Capture the cell that displays the provided text and extract its [X, Y] central coordinate. 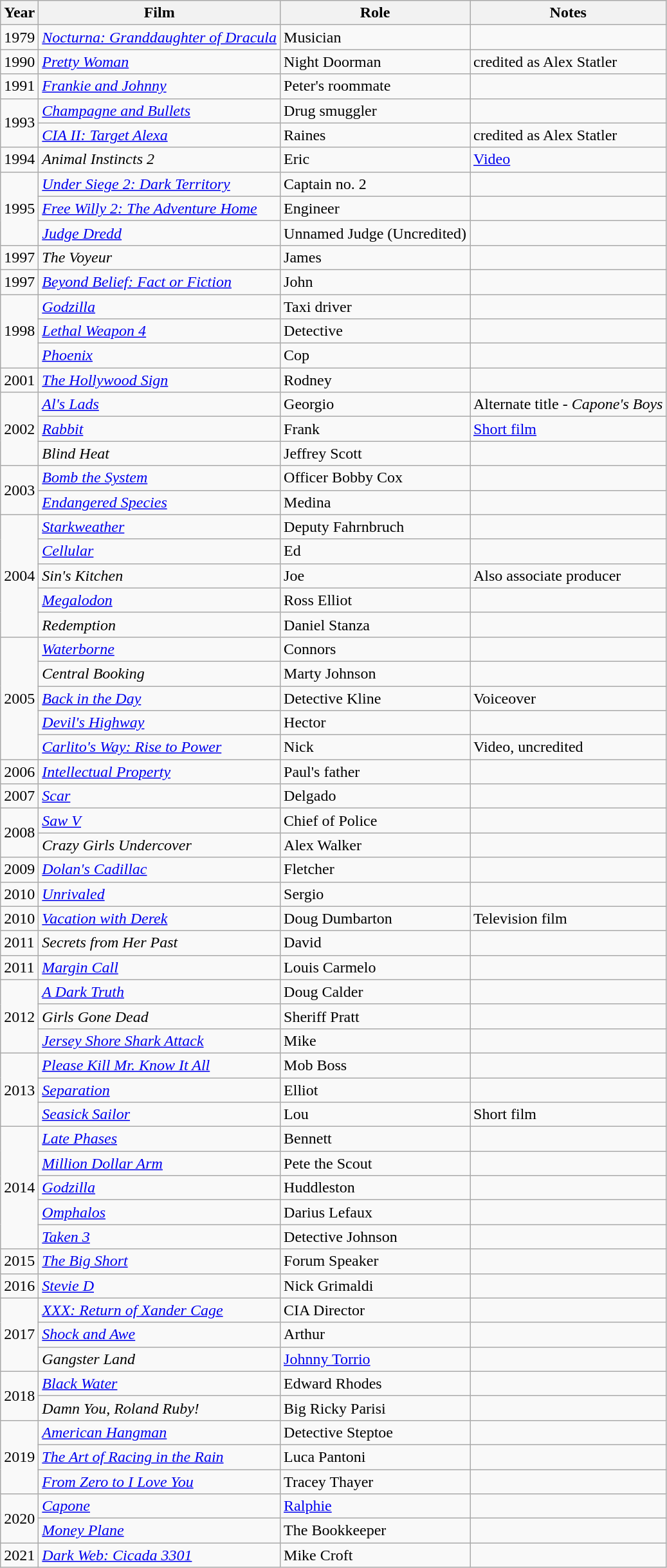
The Voyeur [160, 257]
Nocturna: Granddaughter of Dracula [160, 37]
CIA II: Target Alexa [160, 135]
1995 [19, 208]
Hector [376, 723]
The Art of Racing in the Rain [160, 1457]
Rabbit [160, 429]
Luca Pantoni [376, 1457]
Fletcher [376, 870]
2012 [19, 1016]
Central Booking [160, 673]
Carlito's Way: Rise to Power [160, 747]
Officer Bobby Cox [376, 478]
Nick Grimaldi [376, 1286]
Arthur [376, 1335]
Alternate title - Capone's Boys [567, 405]
Georgio [376, 405]
The Hollywood Sign [160, 380]
Johnny Torrio [376, 1359]
Raines [376, 135]
1979 [19, 37]
2005 [19, 698]
Margin Call [160, 967]
2019 [19, 1457]
Connors [376, 649]
Engineer [376, 208]
Capone [160, 1506]
Rodney [376, 380]
Endangered Species [160, 502]
Lethal Weapon 4 [160, 331]
Please Kill Mr. Know It All [160, 1065]
Frank [376, 429]
Girls Gone Dead [160, 1016]
From Zero to I Love You [160, 1481]
Al's Lads [160, 405]
Jersey Shore Shark Attack [160, 1041]
Video [567, 160]
Year [19, 13]
Devil's Highway [160, 723]
Deputy Fahrnbruch [376, 527]
Joe [376, 576]
Ralphie [376, 1506]
Voiceover [567, 698]
XXX: Return of Xander Cage [160, 1310]
Money Plane [160, 1531]
Video, uncredited [567, 747]
Redemption [160, 624]
1990 [19, 62]
Free Willy 2: The Adventure Home [160, 208]
The Big Short [160, 1261]
Dolan's Cadillac [160, 870]
David [376, 943]
Lou [376, 1115]
Crazy Girls Undercover [160, 845]
Phoenix [160, 356]
Film [160, 13]
Mike Croft [376, 1555]
Black Water [160, 1383]
Forum Speaker [376, 1261]
Peter's roommate [376, 86]
Seasick Sailor [160, 1115]
Night Doorman [376, 62]
2008 [19, 833]
Detective Johnson [376, 1237]
Damn You, Roland Ruby! [160, 1408]
Bennett [376, 1139]
Judge Dredd [160, 233]
Sin's Kitchen [160, 576]
2013 [19, 1089]
Back in the Day [160, 698]
Detective Steptoe [376, 1432]
2021 [19, 1555]
Marty Johnson [376, 673]
Cellular [160, 551]
Nick [376, 747]
Late Phases [160, 1139]
Beyond Belief: Fact or Fiction [160, 282]
Dark Web: Cicada 3301 [160, 1555]
Mob Boss [376, 1065]
Gangster Land [160, 1359]
2007 [19, 796]
Sergio [376, 894]
Animal Instincts 2 [160, 160]
2018 [19, 1396]
Separation [160, 1090]
Also associate producer [567, 576]
Mike [376, 1041]
Megalodon [160, 600]
Detective [376, 331]
Louis Carmelo [376, 967]
Waterborne [160, 649]
2015 [19, 1261]
Doug Dumbarton [376, 918]
1993 [19, 123]
Ed [376, 551]
Alex Walker [376, 845]
1994 [19, 160]
Saw V [160, 821]
Pretty Woman [160, 62]
Role [376, 13]
Sheriff Pratt [376, 1016]
Ross Elliot [376, 600]
The Bookkeeper [376, 1531]
James [376, 257]
Detective Kline [376, 698]
1991 [19, 86]
Scar [160, 796]
Captain no. 2 [376, 184]
2004 [19, 576]
Edward Rhodes [376, 1383]
Cop [376, 356]
Darius Lefaux [376, 1212]
Taken 3 [160, 1237]
CIA Director [376, 1310]
2009 [19, 870]
Under Siege 2: Dark Territory [160, 184]
Medina [376, 502]
2001 [19, 380]
Intellectual Property [160, 772]
Pete the Scout [376, 1163]
Stevie D [160, 1286]
1998 [19, 331]
John [376, 282]
Million Dollar Arm [160, 1163]
American Hangman [160, 1432]
2017 [19, 1335]
Musician [376, 37]
2016 [19, 1286]
Champagne and Bullets [160, 111]
Unrivaled [160, 894]
Blind Heat [160, 453]
Jeffrey Scott [376, 453]
2002 [19, 429]
2020 [19, 1518]
Delgado [376, 796]
Tracey Thayer [376, 1481]
Secrets from Her Past [160, 943]
2003 [19, 490]
A Dark Truth [160, 992]
Frankie and Johnny [160, 86]
Shock and Awe [160, 1335]
Bomb the System [160, 478]
Omphalos [160, 1212]
Chief of Police [376, 821]
Drug smuggler [376, 111]
2006 [19, 772]
Taxi driver [376, 307]
Vacation with Derek [160, 918]
Notes [567, 13]
Elliot [376, 1090]
Doug Calder [376, 992]
Paul's father [376, 772]
Huddleston [376, 1188]
Daniel Stanza [376, 624]
Eric [376, 160]
2014 [19, 1188]
Television film [567, 918]
Starkweather [160, 527]
Unnamed Judge (Uncredited) [376, 233]
Big Ricky Parisi [376, 1408]
